Detect which cell encompasses the target text, then output its (x, y) center coordinate. 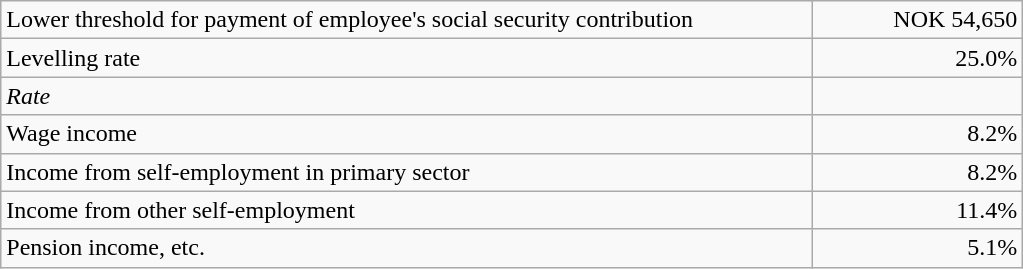
Pension income, etc. (406, 248)
NOK 54,650 (918, 20)
Rate (406, 96)
11.4% (918, 210)
Levelling rate (406, 58)
25.0% (918, 58)
5.1% (918, 248)
Wage income (406, 134)
Lower threshold for payment of employee's social security contribution (406, 20)
Income from other self-employment (406, 210)
Income from self-employment in primary sector (406, 172)
